Search for the cell housing the specified text and yield its [x, y] center coordinate. 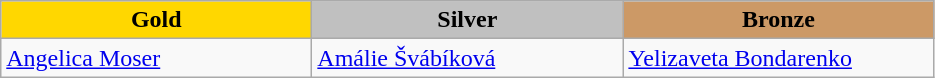
Silver [468, 20]
Bronze [778, 20]
Angelica Moser [156, 58]
Amálie Švábíková [468, 58]
Yelizaveta Bondarenko [778, 58]
Gold [156, 20]
